Detect which cell encompasses the target text, then output its (x, y) center coordinate. 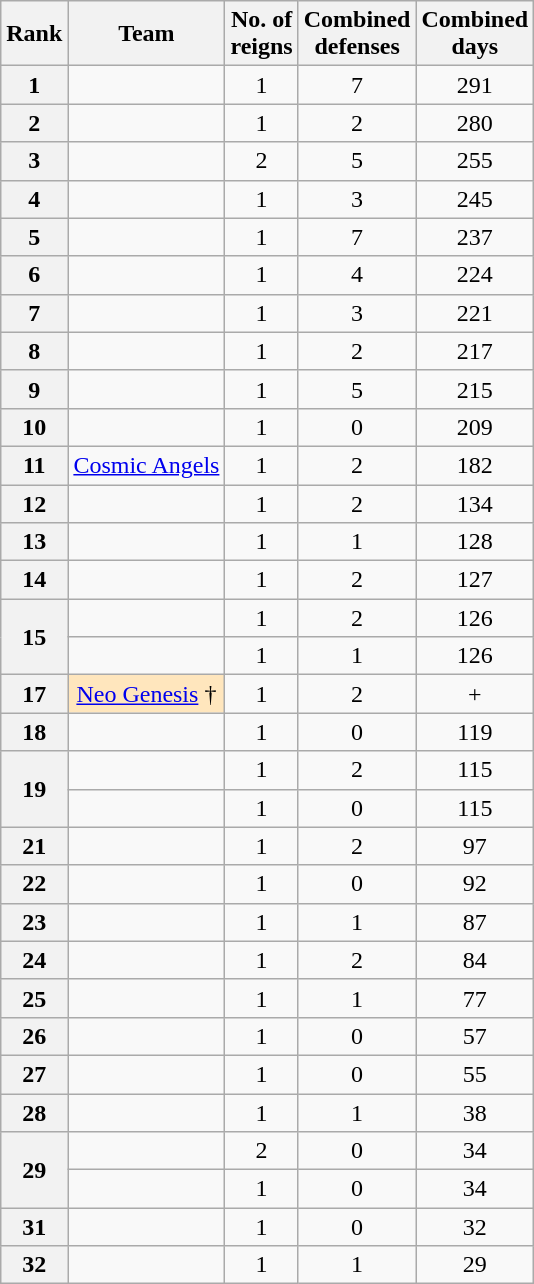
15 (34, 637)
25 (34, 998)
27 (34, 1074)
77 (475, 998)
10 (34, 427)
Combineddays (475, 34)
12 (34, 503)
21 (34, 846)
Rank (34, 34)
182 (475, 465)
134 (475, 503)
Team (146, 34)
26 (34, 1036)
28 (34, 1113)
Combineddefenses (357, 34)
31 (34, 1227)
55 (475, 1074)
221 (475, 313)
119 (475, 732)
9 (34, 389)
92 (475, 884)
224 (475, 275)
84 (475, 960)
6 (34, 275)
209 (475, 427)
17 (34, 694)
128 (475, 542)
23 (34, 922)
Neo Genesis † (146, 694)
215 (475, 389)
57 (475, 1036)
+ (475, 694)
38 (475, 1113)
18 (34, 732)
280 (475, 123)
245 (475, 199)
97 (475, 846)
255 (475, 161)
Cosmic Angels (146, 465)
11 (34, 465)
87 (475, 922)
No. ofreigns (262, 34)
237 (475, 237)
24 (34, 960)
14 (34, 580)
127 (475, 580)
22 (34, 884)
8 (34, 351)
19 (34, 789)
291 (475, 85)
13 (34, 542)
217 (475, 351)
